Return (X, Y) of the center of cell containing provided text 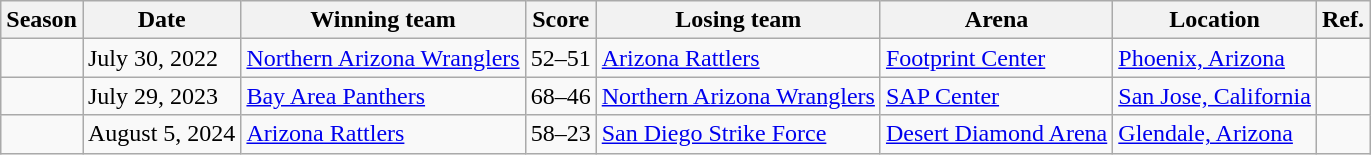
Date (161, 20)
Winning team (383, 20)
Location (1215, 20)
Losing team (738, 20)
Season (42, 20)
San Jose, California (1215, 96)
Bay Area Panthers (383, 96)
Footprint Center (996, 58)
68–46 (560, 96)
July 30, 2022 (161, 58)
Glendale, Arizona (1215, 134)
Phoenix, Arizona (1215, 58)
Desert Diamond Arena (996, 134)
Arena (996, 20)
Score (560, 20)
Ref. (1342, 20)
August 5, 2024 (161, 134)
July 29, 2023 (161, 96)
SAP Center (996, 96)
52–51 (560, 58)
58–23 (560, 134)
San Diego Strike Force (738, 134)
